Pinpoint the cell where the given text exists, returning its (x, y) midpoint coordinate. 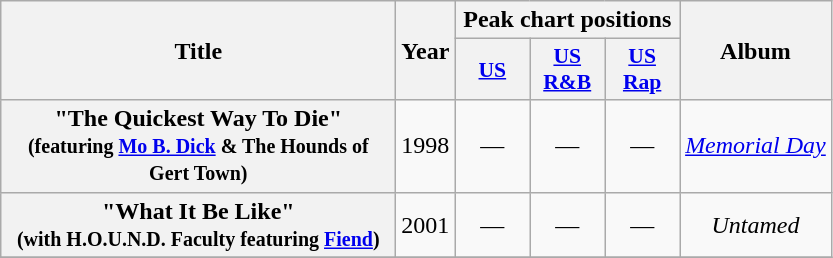
Album (756, 50)
2001 (426, 224)
Memorial Day (756, 146)
USR&B (568, 70)
"What It Be Like"(with H.O.U.N.D. Faculty featuring Fiend) (198, 224)
US (492, 70)
Untamed (756, 224)
"The Quickest Way To Die"(featuring Mo B. Dick & The Hounds of Gert Town) (198, 146)
Year (426, 50)
1998 (426, 146)
Peak chart positions (568, 20)
USRap (642, 70)
Title (198, 50)
